Return the [X, Y] coordinate for the center point of the cell that contains the specified text.  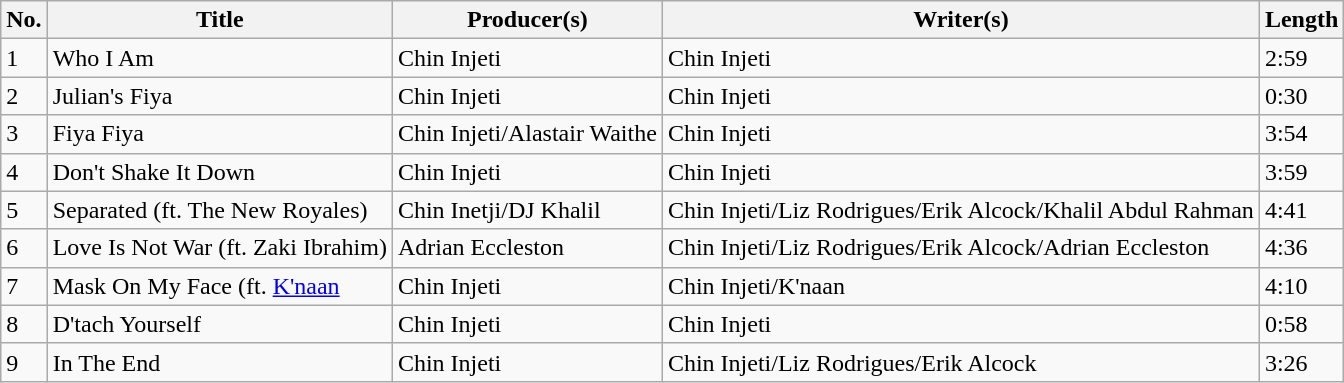
Adrian Eccleston [527, 248]
Length [1301, 20]
4:36 [1301, 248]
Title [220, 20]
4 [24, 172]
1 [24, 58]
8 [24, 324]
Chin Injeti/Alastair Waithe [527, 134]
Fiya Fiya [220, 134]
4:10 [1301, 286]
Love Is Not War (ft. Zaki Ibrahim) [220, 248]
2:59 [1301, 58]
Don't Shake It Down [220, 172]
Mask On My Face (ft. K'naan [220, 286]
Chin Inetji/DJ Khalil [527, 210]
Chin Injeti/Liz Rodrigues/Erik Alcock/Khalil Abdul Rahman [960, 210]
5 [24, 210]
4:41 [1301, 210]
Writer(s) [960, 20]
Chin Injeti/K'naan [960, 286]
Julian's Fiya [220, 96]
Chin Injeti/Liz Rodrigues/Erik Alcock [960, 362]
Chin Injeti/Liz Rodrigues/Erik Alcock/Adrian Eccleston [960, 248]
Who I Am [220, 58]
0:58 [1301, 324]
3:26 [1301, 362]
0:30 [1301, 96]
9 [24, 362]
2 [24, 96]
7 [24, 286]
Separated (ft. The New Royales) [220, 210]
3:59 [1301, 172]
In The End [220, 362]
No. [24, 20]
Producer(s) [527, 20]
6 [24, 248]
3 [24, 134]
3:54 [1301, 134]
D'tach Yourself [220, 324]
